For the text-containing cell, return its midpoint in [x, y] coordinate format. 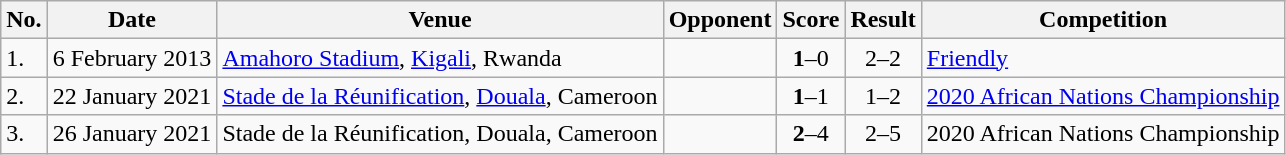
2–4 [811, 134]
No. [24, 20]
Friendly [1103, 58]
1. [24, 58]
Score [811, 20]
3. [24, 134]
2–5 [883, 134]
1–0 [811, 58]
2. [24, 96]
6 February 2013 [132, 58]
26 January 2021 [132, 134]
Result [883, 20]
2–2 [883, 58]
Amahoro Stadium, Kigali, Rwanda [440, 58]
1–1 [811, 96]
22 January 2021 [132, 96]
Date [132, 20]
Competition [1103, 20]
Venue [440, 20]
1–2 [883, 96]
Opponent [720, 20]
